Determine the [x, y] coordinate at the center of the cell enclosing the given text.  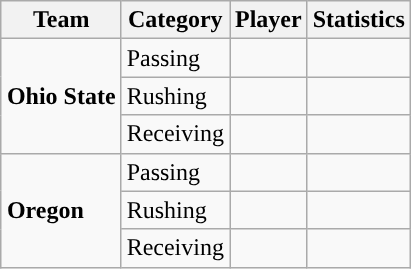
Player [269, 20]
Oregon [61, 210]
Category [175, 20]
Statistics [358, 20]
Ohio State [61, 96]
Team [61, 20]
